Return (x, y) of the center of cell containing provided text 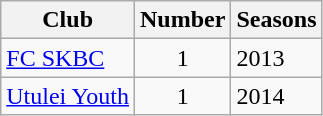
Club (68, 20)
2014 (276, 96)
FC SKBC (68, 58)
Seasons (276, 20)
Utulei Youth (68, 96)
2013 (276, 58)
Number (183, 20)
